Capture the cell that displays the provided text and extract its (X, Y) central coordinate. 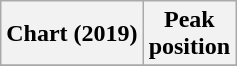
Chart (2019) (72, 34)
Peak position (189, 34)
